Locate the cell with the specified text and output its (X, Y) center coordinate. 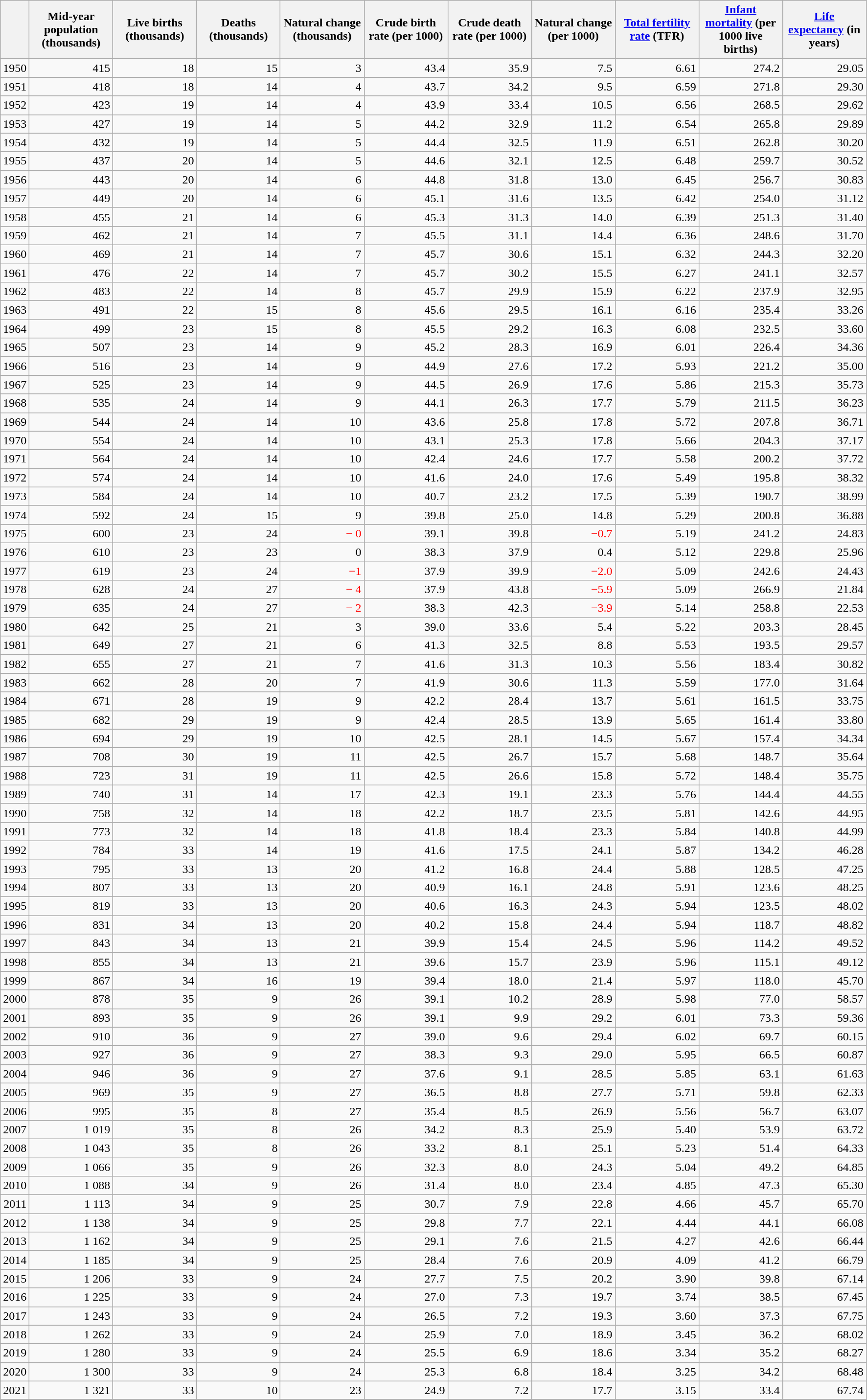
63.07 (824, 1111)
1968 (15, 403)
29.62 (824, 105)
61.63 (824, 1074)
437 (71, 161)
5.22 (657, 627)
26.5 (406, 1316)
41.9 (406, 683)
43.7 (406, 87)
114.2 (741, 943)
525 (71, 385)
68.02 (824, 1334)
241.2 (741, 533)
13.0 (573, 180)
31.40 (824, 217)
24.0 (489, 478)
44.99 (824, 831)
1962 (15, 292)
1992 (15, 850)
30 (155, 757)
43.9 (406, 105)
36.88 (824, 515)
4.85 (657, 1186)
6.32 (657, 254)
5.71 (657, 1092)
29.05 (824, 68)
32.9 (489, 124)
60.87 (824, 1055)
9.6 (489, 1036)
1960 (15, 254)
−1 (322, 571)
2010 (15, 1186)
118.7 (741, 925)
− 0 (322, 533)
242.6 (741, 571)
244.3 (741, 254)
274.2 (741, 68)
1 138 (71, 1223)
5.86 (657, 385)
10.3 (573, 664)
13.5 (573, 198)
35.9 (489, 68)
161.4 (741, 720)
21.5 (573, 1241)
24.5 (573, 943)
1 066 (71, 1167)
5.95 (657, 1055)
148.4 (741, 776)
39.6 (406, 962)
35.75 (824, 776)
6.61 (657, 68)
19.1 (489, 794)
33.26 (824, 310)
610 (71, 552)
2003 (15, 1055)
4.66 (657, 1204)
38.5 (741, 1297)
64.85 (824, 1167)
9.5 (573, 87)
Crude birth rate (per 1000) (406, 29)
29.8 (406, 1223)
9.1 (489, 1074)
5.58 (657, 459)
24.9 (406, 1390)
662 (71, 683)
26.6 (489, 776)
574 (71, 478)
21.84 (824, 590)
9.3 (489, 1055)
32.20 (824, 254)
Natural change (thousands) (322, 29)
1957 (15, 198)
995 (71, 1111)
6.42 (657, 198)
24.1 (573, 850)
30.83 (824, 180)
43.6 (406, 422)
59.36 (824, 1018)
2015 (15, 1279)
2001 (15, 1018)
17.2 (573, 366)
6.16 (657, 310)
5.19 (657, 533)
37.17 (824, 440)
23.4 (573, 1186)
37.3 (741, 1316)
14.4 (573, 235)
1987 (15, 757)
1993 (15, 869)
31.4 (406, 1186)
462 (71, 235)
134.2 (741, 850)
2005 (15, 1092)
14.8 (573, 515)
− 2 (322, 608)
5.61 (657, 701)
45.6 (406, 310)
200.2 (741, 459)
2014 (15, 1260)
2012 (15, 1223)
584 (71, 496)
708 (71, 757)
423 (71, 105)
6.39 (657, 217)
21.4 (573, 981)
1981 (15, 645)
927 (71, 1055)
507 (71, 347)
5.97 (657, 981)
694 (71, 738)
51.4 (741, 1148)
48.25 (824, 888)
31.12 (824, 198)
1982 (15, 664)
41.3 (406, 645)
740 (71, 794)
671 (71, 701)
43.4 (406, 68)
418 (71, 87)
48.82 (824, 925)
229.8 (741, 552)
1961 (15, 273)
43.1 (406, 440)
266.9 (741, 590)
5.29 (657, 515)
44.5 (406, 385)
831 (71, 925)
22.1 (573, 1223)
592 (71, 515)
1998 (15, 962)
5.66 (657, 440)
2008 (15, 1148)
2007 (15, 1129)
140.8 (741, 831)
64.33 (824, 1148)
1991 (15, 831)
265.8 (741, 124)
491 (71, 310)
1 185 (71, 1260)
795 (71, 869)
1952 (15, 105)
44.8 (406, 180)
43.8 (489, 590)
221.2 (741, 366)
6.02 (657, 1036)
262.8 (741, 142)
1999 (15, 981)
14.5 (573, 738)
1986 (15, 738)
1 321 (71, 1390)
47.25 (824, 869)
66.44 (824, 1241)
1953 (15, 124)
5.88 (657, 869)
38.99 (824, 496)
5.85 (657, 1074)
123.5 (741, 906)
31.6 (489, 198)
37.72 (824, 459)
17 (322, 794)
1984 (15, 701)
40.7 (406, 496)
3.74 (657, 1297)
31.70 (824, 235)
19.7 (573, 1297)
415 (71, 68)
56.7 (741, 1111)
3.25 (657, 1372)
16 (239, 981)
969 (71, 1092)
1954 (15, 142)
1 206 (71, 1279)
1976 (15, 552)
235.4 (741, 310)
16.8 (489, 869)
619 (71, 571)
878 (71, 999)
5.12 (657, 552)
26.3 (489, 403)
161.5 (741, 701)
193.5 (741, 645)
Crude death rate (per 1000) (489, 29)
6.45 (657, 180)
248.6 (741, 235)
29.4 (573, 1036)
63.72 (824, 1129)
1 019 (71, 1129)
6.27 (657, 273)
144.4 (741, 794)
5.39 (657, 496)
5.23 (657, 1148)
6.59 (657, 87)
642 (71, 627)
635 (71, 608)
39.4 (406, 981)
45.2 (406, 347)
−3.9 (573, 608)
5.98 (657, 999)
128.5 (741, 869)
1983 (15, 683)
6.48 (657, 161)
7.0 (489, 1334)
476 (71, 273)
946 (71, 1074)
2000 (15, 999)
6.22 (657, 292)
24.8 (573, 888)
33.60 (824, 329)
5.04 (657, 1167)
35.00 (824, 366)
28.9 (573, 999)
1978 (15, 590)
432 (71, 142)
30.52 (824, 161)
241.1 (741, 273)
237.9 (741, 292)
29.5 (489, 310)
29.57 (824, 645)
5.84 (657, 831)
5.53 (657, 645)
427 (71, 124)
28.45 (824, 627)
45.1 (406, 198)
59.8 (741, 1092)
1 262 (71, 1334)
1969 (15, 422)
1963 (15, 310)
49.12 (824, 962)
15.1 (573, 254)
33.2 (406, 1148)
44.4 (406, 142)
1979 (15, 608)
1956 (15, 180)
38.32 (824, 478)
1994 (15, 888)
69.7 (741, 1036)
29.30 (824, 87)
10.2 (489, 999)
2006 (15, 1111)
758 (71, 813)
1975 (15, 533)
29.0 (573, 1055)
2018 (15, 1334)
4.09 (657, 1260)
−2.0 (573, 571)
157.4 (741, 738)
11.2 (573, 124)
30.2 (489, 273)
655 (71, 664)
3.15 (657, 1390)
1950 (15, 68)
142.6 (741, 813)
118.0 (741, 981)
31.64 (824, 683)
1 113 (71, 1204)
6.08 (657, 329)
65.30 (824, 1186)
1 225 (71, 1297)
31.8 (489, 180)
44.95 (824, 813)
628 (71, 590)
649 (71, 645)
Natural change (per 1000) (573, 29)
40.2 (406, 925)
30.20 (824, 142)
259.7 (741, 161)
1965 (15, 347)
25.1 (573, 1148)
35.73 (824, 385)
773 (71, 831)
36.2 (741, 1334)
15.4 (489, 943)
1966 (15, 366)
4.44 (657, 1223)
1 088 (71, 1186)
5.68 (657, 757)
15.9 (573, 292)
8.1 (489, 1148)
49.2 (741, 1167)
1970 (15, 440)
45.70 (824, 981)
35.2 (741, 1353)
1971 (15, 459)
2017 (15, 1316)
6.36 (657, 235)
18.9 (573, 1334)
18.0 (489, 981)
855 (71, 962)
46.28 (824, 850)
68.48 (824, 1372)
6.54 (657, 124)
0.4 (573, 552)
254.0 (741, 198)
5.91 (657, 888)
177.0 (741, 683)
11.9 (573, 142)
1972 (15, 478)
6.9 (489, 1353)
67.45 (824, 1297)
32.1 (489, 161)
1 300 (71, 1372)
24.83 (824, 533)
819 (71, 906)
2016 (15, 1297)
25.8 (489, 422)
893 (71, 1018)
2019 (15, 1353)
10.5 (573, 105)
34.36 (824, 347)
5.14 (657, 608)
6.51 (657, 142)
66.79 (824, 1260)
42.6 (741, 1241)
24.43 (824, 571)
499 (71, 329)
4.27 (657, 1241)
2020 (15, 1372)
203.3 (741, 627)
25.96 (824, 552)
67.75 (824, 1316)
226.4 (741, 347)
23.9 (573, 962)
Live births (thousands) (155, 29)
7.9 (489, 1204)
544 (71, 422)
682 (71, 720)
5.76 (657, 794)
33.80 (824, 720)
15.5 (573, 273)
23.5 (573, 813)
843 (71, 943)
13.9 (573, 720)
1989 (15, 794)
31.1 (489, 235)
48.02 (824, 906)
11.3 (573, 683)
67.14 (824, 1279)
28.1 (489, 738)
1967 (15, 385)
22.53 (824, 608)
Mid-year population (thousands) (71, 29)
60.15 (824, 1036)
25.0 (489, 515)
40.6 (406, 906)
148.7 (741, 757)
271.8 (741, 87)
20.9 (573, 1260)
207.8 (741, 422)
1964 (15, 329)
211.5 (741, 403)
1973 (15, 496)
5.49 (657, 478)
910 (71, 1036)
258.8 (741, 608)
123.6 (741, 888)
30.82 (824, 664)
600 (71, 533)
251.3 (741, 217)
1959 (15, 235)
1955 (15, 161)
35.64 (824, 757)
Total fertility rate (TFR) (657, 29)
68.27 (824, 1353)
1958 (15, 217)
554 (71, 440)
1977 (15, 571)
27.0 (406, 1297)
268.5 (741, 105)
Deaths (thousands) (239, 29)
1990 (15, 813)
44.2 (406, 124)
9.9 (489, 1018)
18.6 (573, 1353)
483 (71, 292)
32.57 (824, 273)
1988 (15, 776)
53.9 (741, 1129)
32.95 (824, 292)
66.5 (741, 1055)
8.5 (489, 1111)
Infant mortality (per 1000 live births) (741, 29)
8.3 (489, 1129)
66.08 (824, 1223)
47.3 (741, 1186)
195.8 (741, 478)
36.23 (824, 403)
200.8 (741, 515)
6.8 (489, 1372)
204.3 (741, 440)
6.56 (657, 105)
1 243 (71, 1316)
−0.7 (573, 533)
35.4 (406, 1111)
65.70 (824, 1204)
58.57 (824, 999)
2004 (15, 1074)
20.2 (573, 1279)
14.0 (573, 217)
5.4 (573, 627)
5.65 (657, 720)
3.45 (657, 1334)
36.71 (824, 422)
44.6 (406, 161)
807 (71, 888)
5.40 (657, 1129)
37.6 (406, 1074)
16.9 (573, 347)
− 4 (322, 590)
28.3 (489, 347)
564 (71, 459)
12.5 (573, 161)
Life expectancy (in years) (824, 29)
443 (71, 180)
3.90 (657, 1279)
2021 (15, 1390)
26.7 (489, 757)
67.74 (824, 1390)
1997 (15, 943)
22.8 (573, 1204)
3.60 (657, 1316)
24.6 (489, 459)
2009 (15, 1167)
41.8 (406, 831)
77.0 (741, 999)
33.75 (824, 701)
7.3 (489, 1297)
867 (71, 981)
3.34 (657, 1353)
215.3 (741, 385)
73.3 (741, 1018)
784 (71, 850)
29.1 (406, 1241)
44.55 (824, 794)
183.4 (741, 664)
723 (71, 776)
5.93 (657, 366)
27.6 (489, 366)
5.59 (657, 683)
5.87 (657, 850)
34.34 (824, 738)
49.52 (824, 943)
19.3 (573, 1316)
2013 (15, 1241)
62.33 (824, 1092)
1996 (15, 925)
2002 (15, 1036)
1 043 (71, 1148)
5.79 (657, 403)
29.89 (824, 124)
1951 (15, 87)
535 (71, 403)
1995 (15, 906)
2011 (15, 1204)
25.5 (406, 1353)
5.81 (657, 813)
0 (322, 552)
1985 (15, 720)
516 (71, 366)
1 162 (71, 1241)
−5.9 (573, 590)
190.7 (741, 496)
29.9 (489, 292)
469 (71, 254)
63.1 (741, 1074)
45.3 (406, 217)
449 (71, 198)
1974 (15, 515)
33.6 (489, 627)
232.5 (741, 329)
7.7 (489, 1223)
256.7 (741, 180)
1980 (15, 627)
5.67 (657, 738)
18.7 (489, 813)
30.7 (406, 1204)
44.9 (406, 366)
40.9 (406, 888)
455 (71, 217)
32.3 (406, 1167)
115.1 (741, 962)
13.7 (573, 701)
36.5 (406, 1092)
1 280 (71, 1353)
23.2 (489, 496)
